Search for the cell housing the specified text and yield its [X, Y] center coordinate. 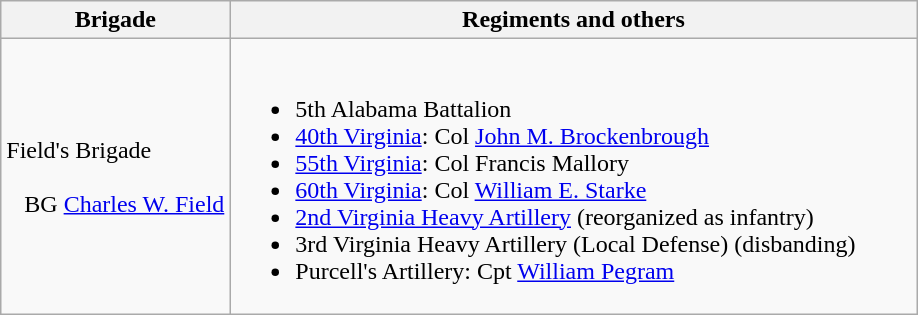
Brigade [116, 20]
Regiments and others [574, 20]
Field's Brigade BG Charles W. Field [116, 176]
